Locate the cell with the specified text and output its (x, y) center coordinate. 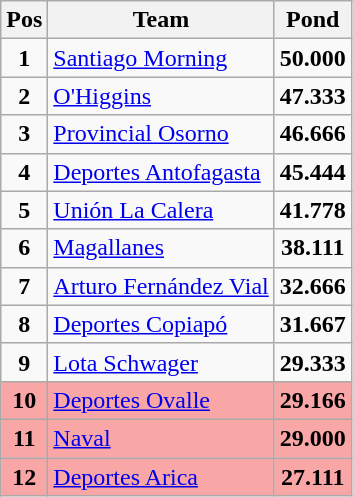
7 (24, 286)
Unión La Calera (161, 210)
46.666 (312, 134)
Deportes Antofagasta (161, 172)
1 (24, 58)
Pos (24, 20)
Naval (161, 438)
8 (24, 324)
O'Higgins (161, 96)
47.333 (312, 96)
3 (24, 134)
Lota Schwager (161, 362)
10 (24, 400)
31.667 (312, 324)
27.111 (312, 477)
Deportes Copiapó (161, 324)
6 (24, 248)
Deportes Arica (161, 477)
9 (24, 362)
Provincial Osorno (161, 134)
29.333 (312, 362)
Magallanes (161, 248)
11 (24, 438)
29.166 (312, 400)
32.666 (312, 286)
Deportes Ovalle (161, 400)
Santiago Morning (161, 58)
2 (24, 96)
Pond (312, 20)
12 (24, 477)
41.778 (312, 210)
4 (24, 172)
50.000 (312, 58)
Arturo Fernández Vial (161, 286)
38.111 (312, 248)
5 (24, 210)
29.000 (312, 438)
Team (161, 20)
45.444 (312, 172)
